Identify which cell holds the provided text, then report its [X, Y] central coordinate. 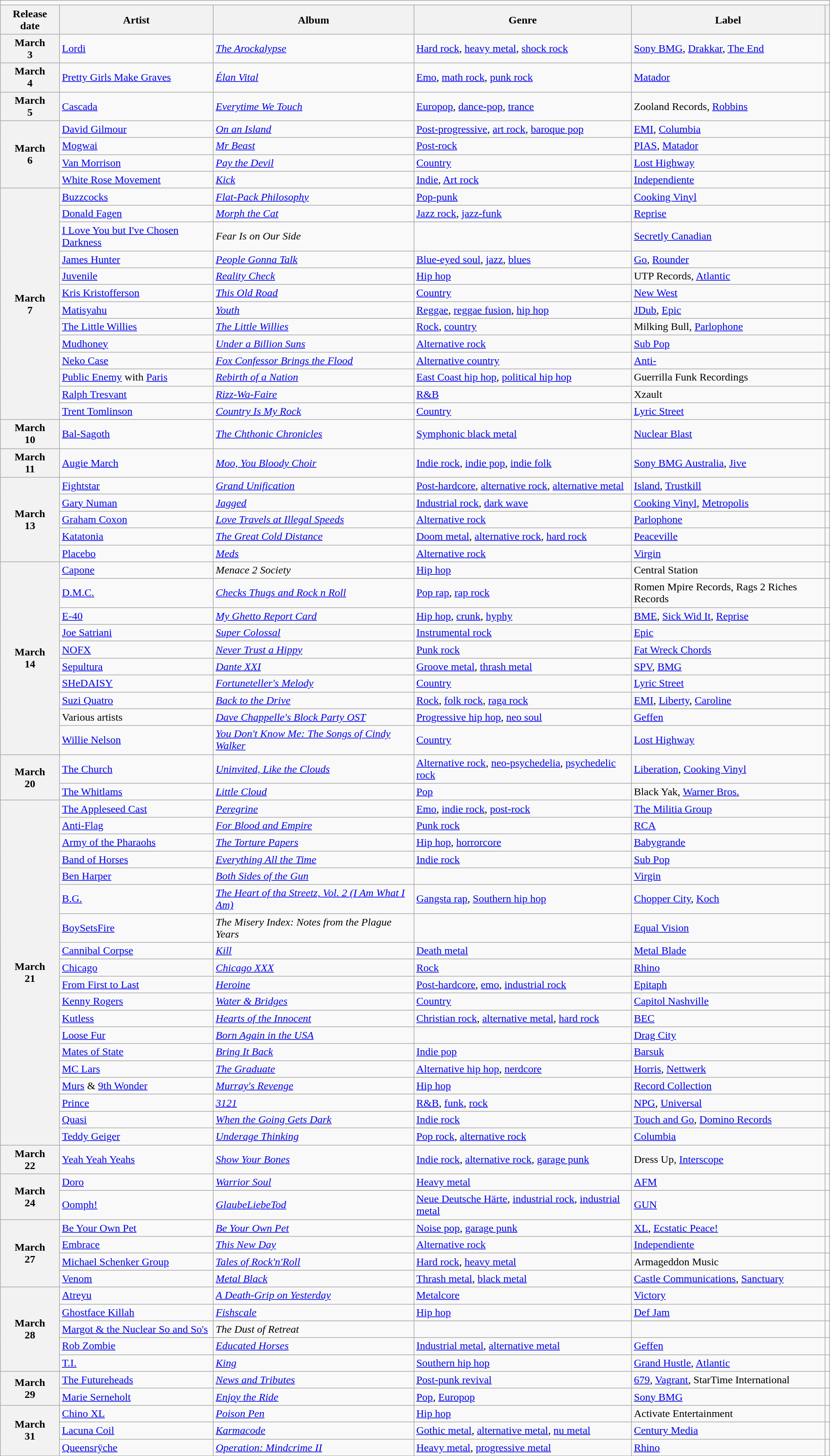
Under a Billion Suns [314, 344]
Metal Black [314, 1279]
Heavy metal [522, 1182]
Buzzcocks [137, 196]
David Gilmour [137, 129]
This New Day [314, 1245]
Kris Kristofferson [137, 293]
Castle Communications, Sanctuary [728, 1279]
Army of the Pharaohs [137, 842]
Oomph! [137, 1205]
Everything All the Time [314, 859]
Love Travels at Illegal Speeds [314, 519]
March28 [30, 1329]
March4 [30, 77]
Moo, You Bloody Choir [314, 463]
Mates of State [137, 1052]
Anti- [728, 361]
Menace 2 Society [314, 570]
Europop, dance-pop, trance [522, 106]
Donald Fagen [137, 213]
Katatonia [137, 536]
For Blood and Empire [314, 825]
Band of Horses [137, 859]
Sepultura [137, 667]
Murs & 9th Wonder [137, 1086]
Gangsta rap, Southern hip hop [522, 899]
Babygrande [728, 842]
Emo, indie rock, post-rock [522, 808]
Industrial rock, dark wave [522, 502]
Ghostface Killah [137, 1312]
Blue-eyed soul, jazz, blues [522, 259]
Noise pop, garage punk [522, 1228]
Indie pop [522, 1052]
Central Station [728, 570]
Jagged [314, 502]
Hard rock, heavy metal, shock rock [522, 49]
March13 [30, 519]
March21 [30, 972]
Various artists [137, 717]
Dante XXI [314, 667]
Album [314, 20]
The Great Cold Distance [314, 536]
Century Media [728, 1430]
Rizz-Wa-Faire [314, 394]
Jazz rock, jazz-funk [522, 213]
Secretly Canadian [728, 236]
Cascada [137, 106]
Loose Fur [137, 1035]
Back to the Drive [314, 700]
Chopper City, Koch [728, 899]
Fox Confessor Brings the Flood [314, 361]
Ralph Tresvant [137, 394]
Parlophone [728, 519]
UTP Records, Atlantic [728, 276]
Milking Bull, Parlophone [728, 327]
Underage Thinking [314, 1136]
Dave Chappelle's Block Party OST [314, 717]
A Death-Grip on Yesterday [314, 1295]
Label [728, 20]
Pop rock, alternative rock [522, 1136]
Groove metal, thrash metal [522, 667]
Post-punk revival [522, 1380]
Morph the Cat [314, 213]
Capitol Nashville [728, 1001]
Peaceville [728, 536]
Columbia [728, 1136]
From First to Last [137, 985]
Epitaph [728, 985]
Meds [314, 553]
Quasi [137, 1119]
JDub, Epic [728, 310]
Liberation, Cooking Vinyl [728, 769]
Kick [314, 180]
Chicago XXX [314, 968]
Sony BMG [728, 1397]
March22 [30, 1159]
Barsuk [728, 1052]
Metalcore [522, 1295]
Rock, folk rock, raga rock [522, 700]
Christian rock, alternative metal, hard rock [522, 1018]
Show Your Bones [314, 1159]
Van Morrison [137, 163]
AFM [728, 1182]
Bring It Back [314, 1052]
Post-hardcore, emo, industrial rock [522, 985]
Neue Deutsche Härte, industrial rock, industrial metal [522, 1205]
Release date [30, 20]
Water & Bridges [314, 1001]
Post-hardcore, alternative rock, alternative metal [522, 486]
Peregrine [314, 808]
March5 [30, 106]
GUN [728, 1205]
XL, Ecstatic Peace! [728, 1228]
Black Yak, Warner Bros. [728, 792]
The Dust of Retreat [314, 1329]
Chino XL [137, 1413]
Pop [522, 792]
Kill [314, 951]
R&B, funk, rock [522, 1103]
March31 [30, 1430]
Grand Unification [314, 486]
The Whitlams [137, 792]
Marie Serneholt [137, 1397]
James Hunter [137, 259]
Indie, Art rock [522, 180]
The Graduate [314, 1069]
Fat Wreck Chords [728, 650]
Michael Schenker Group [137, 1262]
Post-rock [522, 146]
March20 [30, 777]
Pop, Europop [522, 1397]
BoySetsFire [137, 928]
Anti-Flag [137, 825]
Little Cloud [314, 792]
Youth [314, 310]
Epic [728, 633]
Alternative hip hop, nerdcore [522, 1069]
Graham Coxon [137, 519]
Trent Tomlinson [137, 411]
The Misery Index: Notes from the Plague Years [314, 928]
Neko Case [137, 361]
Country Is My Rock [314, 411]
King [314, 1363]
RCA [728, 825]
PIAS, Matador [728, 146]
Indie rock, indie pop, indie folk [522, 463]
Margot & the Nuclear So and So's [137, 1329]
R&B [522, 394]
March6 [30, 154]
Armageddon Music [728, 1262]
Romen Mpire Records, Rags 2 Riches Records [728, 593]
Juvenile [137, 276]
You Don't Know Me: The Songs of Cindy Walker [314, 740]
Equal Vision [728, 928]
Checks Thugs and Rock n Roll [314, 593]
March29 [30, 1388]
Nuclear Blast [728, 434]
Embrace [137, 1245]
Kenny Rogers [137, 1001]
BME, Sick Wid It, Reprise [728, 616]
Willie Nelson [137, 740]
Cooking Vinyl [728, 196]
Venom [137, 1279]
Karmacode [314, 1430]
Reggae, reggae fusion, hip hop [522, 310]
Queensrÿche [137, 1447]
B.G. [137, 899]
Indie rock, alternative rock, garage punk [522, 1159]
Def Jam [728, 1312]
March27 [30, 1253]
3121 [314, 1103]
Go, Rounder [728, 259]
Symphonic black metal [522, 434]
Grand Hustle, Atlantic [728, 1363]
Chicago [137, 968]
Island, Trustkill [728, 486]
Activate Entertainment [728, 1413]
Pay the Devil [314, 163]
Pop rap, rap rock [522, 593]
Cannibal Corpse [137, 951]
Xzault [728, 394]
Ben Harper [137, 876]
EMI, Liberty, Caroline [728, 700]
Mr Beast [314, 146]
Kutless [137, 1018]
Both Sides of the Gun [314, 876]
Fightstar [137, 486]
Matador [728, 77]
Gary Numan [137, 502]
NOFX [137, 650]
D.M.C. [137, 593]
Sony BMG Australia, Jive [728, 463]
East Coast hip hop, political hip hop [522, 377]
Suzi Quatro [137, 700]
Horris, Nettwerk [728, 1069]
The Militia Group [728, 808]
Guerrilla Funk Recordings [728, 377]
SHeDAISY [137, 683]
Born Again in the USA [314, 1035]
March24 [30, 1197]
Matisyahu [137, 310]
Metal Blade [728, 951]
Placebo [137, 553]
Genre [522, 20]
Dress Up, Interscope [728, 1159]
Heroine [314, 985]
When the Going Gets Dark [314, 1119]
White Rose Movement [137, 180]
Hearts of the Innocent [314, 1018]
Southern hip hop [522, 1363]
Instrumental rock [522, 633]
Hip hop, crunk, hyphy [522, 616]
MC Lars [137, 1069]
Mudhoney [137, 344]
Thrash metal, black metal [522, 1279]
March11 [30, 463]
Mogwai [137, 146]
March14 [30, 658]
Rob Zombie [137, 1346]
Heavy metal, progressive metal [522, 1447]
Fortuneteller's Melody [314, 683]
Educated Horses [314, 1346]
March10 [30, 434]
Record Collection [728, 1086]
The Torture Papers [314, 842]
Doro [137, 1182]
Bal-Sagoth [137, 434]
Hard rock, heavy metal [522, 1262]
Super Colossal [314, 633]
Alternative country [522, 361]
679, Vagrant, StarTime International [728, 1380]
Capone [137, 570]
Doom metal, alternative rock, hard rock [522, 536]
NPG, Universal [728, 1103]
SPV, BMG [728, 667]
News and Tributes [314, 1380]
People Gonna Talk [314, 259]
Tales of Rock'n'Roll [314, 1262]
Zooland Records, Robbins [728, 106]
Poison Pen [314, 1413]
Lordi [137, 49]
Progressive hip hop, neo soul [522, 717]
E-40 [137, 616]
The Church [137, 769]
Lacuna Coil [137, 1430]
T.I. [137, 1363]
My Ghetto Report Card [314, 616]
The Appleseed Cast [137, 808]
Cooking Vinyl, Metropolis [728, 502]
On an Island [314, 129]
Rock [522, 968]
Fear Is on Our Side [314, 236]
Hip hop, horrorcore [522, 842]
Yeah Yeah Yeahs [137, 1159]
Augie March [137, 463]
Rock, country [522, 327]
Emo, math rock, punk rock [522, 77]
Public Enemy with Paris [137, 377]
I Love You but I've Chosen Darkness [137, 236]
The Arockalypse [314, 49]
Death metal [522, 951]
Teddy Geiger [137, 1136]
March7 [30, 304]
This Old Road [314, 293]
March3 [30, 49]
Alternative rock, neo-psychedelia, psychedelic rock [522, 769]
Murray's Revenge [314, 1086]
The Futureheads [137, 1380]
Touch and Go, Domino Records [728, 1119]
Reprise [728, 213]
Enjoy the Ride [314, 1397]
Uninvited, Like the Clouds [314, 769]
Everytime We Touch [314, 106]
Rebirth of a Nation [314, 377]
The Heart of tha Streetz, Vol. 2 (I Am What I Am) [314, 899]
Post-progressive, art rock, baroque pop [522, 129]
Pop-punk [522, 196]
Warrior Soul [314, 1182]
Drag City [728, 1035]
Joe Satriani [137, 633]
Prince [137, 1103]
Élan Vital [314, 77]
Artist [137, 20]
Pretty Girls Make Graves [137, 77]
Reality Check [314, 276]
GlaubeLiebeTod [314, 1205]
Gothic metal, alternative metal, nu metal [522, 1430]
New West [728, 293]
Operation: Mindcrime II [314, 1447]
Fishscale [314, 1312]
EMI, Columbia [728, 129]
Never Trust a Hippy [314, 650]
The Chthonic Chronicles [314, 434]
Victory [728, 1295]
BEC [728, 1018]
Sony BMG, Drakkar, The End [728, 49]
Industrial metal, alternative metal [522, 1346]
Atreyu [137, 1295]
Flat-Pack Philosophy [314, 196]
